Search for the cell housing the specified text and yield its (x, y) center coordinate. 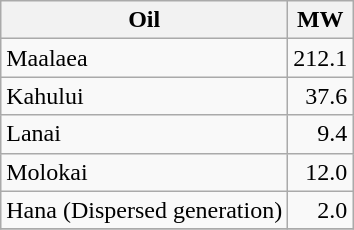
Lanai (144, 134)
9.4 (320, 134)
Kahului (144, 96)
MW (320, 20)
212.1 (320, 58)
2.0 (320, 210)
Molokai (144, 172)
Hana (Dispersed generation) (144, 210)
Oil (144, 20)
12.0 (320, 172)
37.6 (320, 96)
Maalaea (144, 58)
